Locate the cell with the specified text and output its [X, Y] center coordinate. 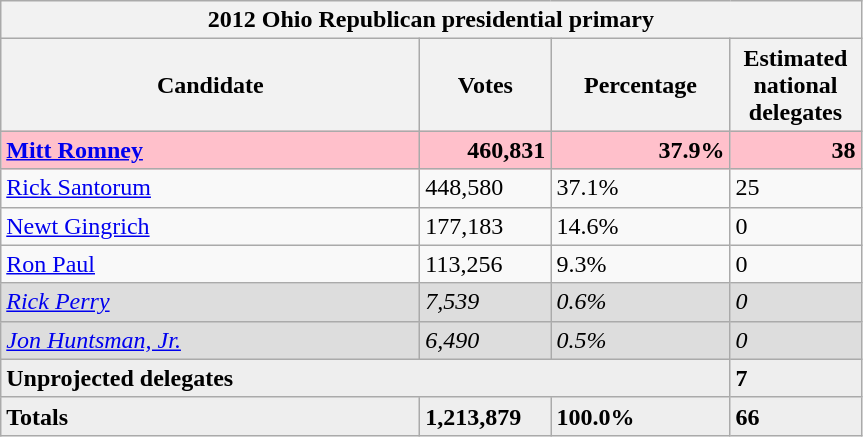
Rick Perry [210, 302]
Estimated national delegates [796, 85]
Percentage [640, 85]
25 [796, 188]
14.6% [640, 226]
460,831 [486, 150]
Mitt Romney [210, 150]
37.9% [640, 150]
0.5% [640, 340]
100.0% [640, 416]
1,213,879 [486, 416]
177,183 [486, 226]
7 [796, 378]
Votes [486, 85]
Unprojected delegates [366, 378]
Newt Gingrich [210, 226]
0.6% [640, 302]
38 [796, 150]
Ron Paul [210, 264]
113,256 [486, 264]
37.1% [640, 188]
9.3% [640, 264]
7,539 [486, 302]
Jon Huntsman, Jr. [210, 340]
6,490 [486, 340]
66 [796, 416]
Candidate [210, 85]
448,580 [486, 188]
Rick Santorum [210, 188]
2012 Ohio Republican presidential primary [431, 20]
Totals [210, 416]
